Find where the given text appears and provide that cell's center as (X, Y) coordinate. 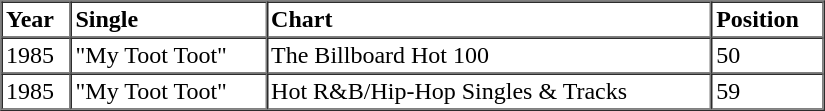
Position (768, 20)
Hot R&B/Hip-Hop Singles & Tracks (490, 92)
Year (36, 20)
59 (768, 92)
Chart (490, 20)
Single (169, 20)
50 (768, 56)
The Billboard Hot 100 (490, 56)
